Return the (x, y) coordinate for the center point of the cell that contains the specified text.  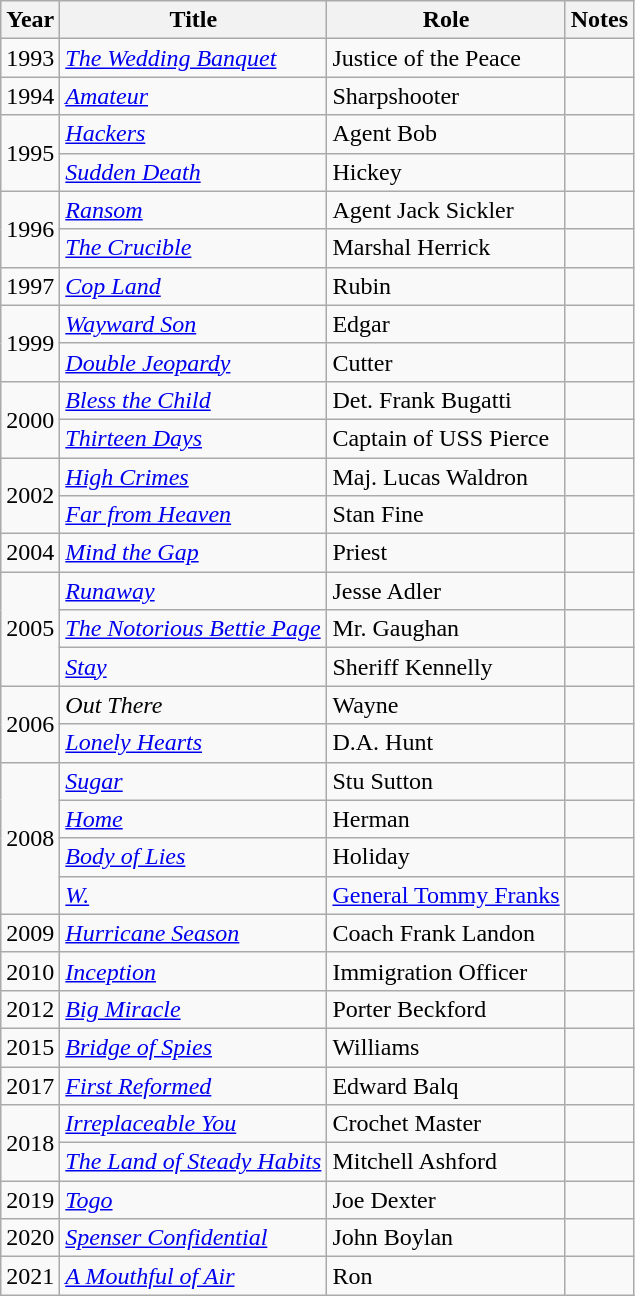
2005 (30, 629)
Maj. Lucas Waldron (446, 477)
First Reformed (194, 1085)
Notes (599, 20)
Lonely Hearts (194, 743)
1994 (30, 96)
Sharpshooter (446, 96)
2015 (30, 1047)
The Land of Steady Habits (194, 1162)
Bless the Child (194, 400)
Hurricane Season (194, 933)
Hackers (194, 134)
Stu Sutton (446, 781)
2009 (30, 933)
Ron (446, 1276)
Wayward Son (194, 324)
Runaway (194, 591)
2002 (30, 496)
Spenser Confidential (194, 1238)
1997 (30, 286)
2017 (30, 1085)
Year (30, 20)
Joe Dexter (446, 1200)
Porter Beckford (446, 1009)
The Notorious Bettie Page (194, 629)
Coach Frank Landon (446, 933)
W. (194, 895)
Crochet Master (446, 1124)
2020 (30, 1238)
Togo (194, 1200)
2006 (30, 724)
Sudden Death (194, 172)
Title (194, 20)
Home (194, 819)
1999 (30, 343)
D.A. Hunt (446, 743)
Role (446, 20)
Ransom (194, 210)
Agent Bob (446, 134)
Wayne (446, 705)
Herman (446, 819)
Thirteen Days (194, 438)
Edgar (446, 324)
Inception (194, 971)
Out There (194, 705)
2012 (30, 1009)
1996 (30, 229)
General Tommy Franks (446, 895)
Captain of USS Pierce (446, 438)
Irreplaceable You (194, 1124)
2019 (30, 1200)
2000 (30, 419)
A Mouthful of Air (194, 1276)
2010 (30, 971)
Priest (446, 553)
Jesse Adler (446, 591)
2008 (30, 838)
Cop Land (194, 286)
1993 (30, 58)
Cutter (446, 362)
Marshal Herrick (446, 248)
Bridge of Spies (194, 1047)
Body of Lies (194, 857)
Agent Jack Sickler (446, 210)
The Crucible (194, 248)
Rubin (446, 286)
Stan Fine (446, 515)
Far from Heaven (194, 515)
2004 (30, 553)
2021 (30, 1276)
Big Miracle (194, 1009)
Mind the Gap (194, 553)
John Boylan (446, 1238)
Williams (446, 1047)
Det. Frank Bugatti (446, 400)
Immigration Officer (446, 971)
Hickey (446, 172)
1995 (30, 153)
Justice of the Peace (446, 58)
Sugar (194, 781)
Edward Balq (446, 1085)
Mitchell Ashford (446, 1162)
Stay (194, 667)
High Crimes (194, 477)
2018 (30, 1143)
Sheriff Kennelly (446, 667)
Mr. Gaughan (446, 629)
Amateur (194, 96)
Holiday (446, 857)
Double Jeopardy (194, 362)
The Wedding Banquet (194, 58)
